Return the (X, Y) coordinate for the center point of the cell that contains the specified text.  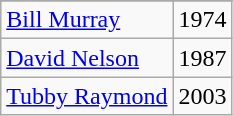
Bill Murray (87, 20)
1987 (202, 58)
Tubby Raymond (87, 96)
David Nelson (87, 58)
2003 (202, 96)
1974 (202, 20)
